Extract the (X, Y) coordinate from the center of the cell holding the provided text.  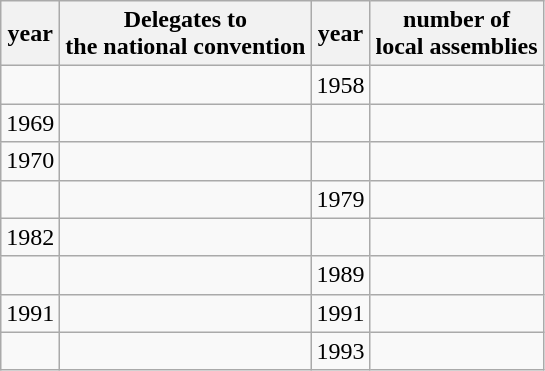
1989 (340, 275)
1979 (340, 199)
1969 (30, 123)
1993 (340, 351)
number of local assemblies (456, 34)
1970 (30, 161)
1958 (340, 85)
Delegates to the national convention (186, 34)
1982 (30, 237)
